Return (x, y) of the center of cell containing provided text 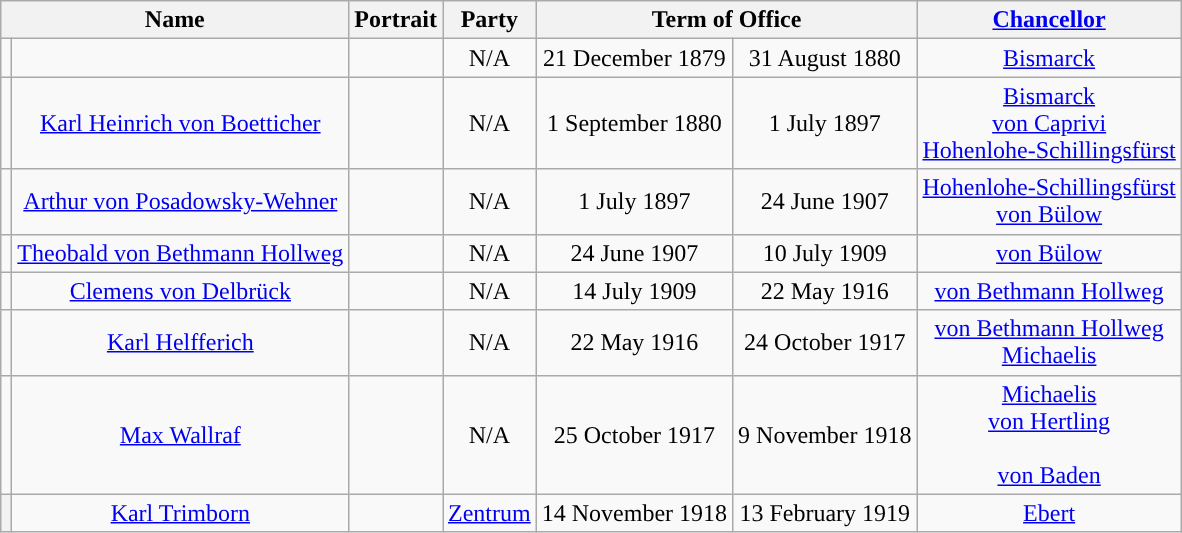
Bismarck von Caprivi Hohenlohe-Schillingsfürst (1049, 123)
Portrait (396, 20)
31 August 1880 (825, 58)
24 October 1917 (825, 342)
Bismarck (1049, 58)
14 July 1909 (634, 291)
Theobald von Bethmann Hollweg (180, 253)
Karl Heinrich von Boetticher (180, 123)
von Bethmann Hollweg Michaelis (1049, 342)
Arthur von Posadowsky-Wehner (180, 202)
Term of Office (726, 20)
21 December 1879 (634, 58)
von Bethmann Hollweg (1049, 291)
9 November 1918 (825, 434)
Karl Helfferich (180, 342)
25 October 1917 (634, 434)
Max Wallraf (180, 434)
Zentrum (489, 513)
Karl Trimborn (180, 513)
Chancellor (1049, 20)
Michaelis von Hertling von Baden (1049, 434)
Clemens von Delbrück (180, 291)
14 November 1918 (634, 513)
Ebert (1049, 513)
Name (175, 20)
Hohenlohe-Schillingsfürst von Bülow (1049, 202)
von Bülow (1049, 253)
1 September 1880 (634, 123)
13 February 1919 (825, 513)
Party (489, 20)
10 July 1909 (825, 253)
